Determine the (x, y) coordinate at the center of the cell enclosing the given text.  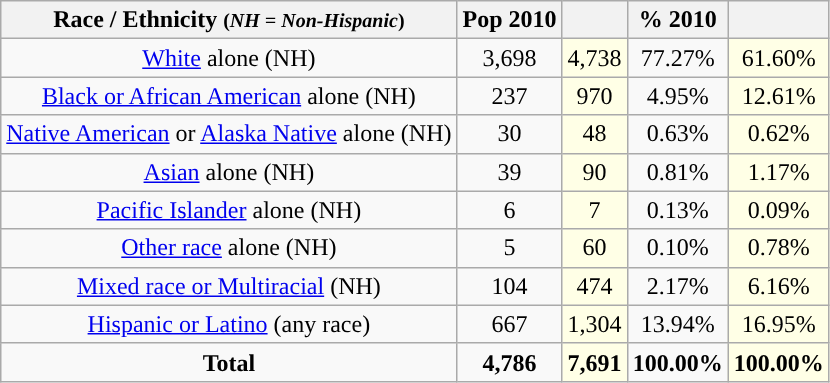
Other race alone (NH) (229, 248)
237 (510, 96)
0.13% (678, 210)
39 (510, 172)
104 (510, 286)
474 (594, 286)
Black or African American alone (NH) (229, 96)
13.94% (678, 324)
970 (594, 96)
0.10% (678, 248)
7 (594, 210)
6.16% (778, 286)
0.09% (778, 210)
30 (510, 134)
4,738 (594, 58)
4.95% (678, 96)
Mixed race or Multiracial (NH) (229, 286)
3,698 (510, 58)
90 (594, 172)
1,304 (594, 324)
0.81% (678, 172)
77.27% (678, 58)
7,691 (594, 362)
5 (510, 248)
Hispanic or Latino (any race) (229, 324)
Native American or Alaska Native alone (NH) (229, 134)
48 (594, 134)
60 (594, 248)
4,786 (510, 362)
0.62% (778, 134)
Race / Ethnicity (NH = Non-Hispanic) (229, 20)
667 (510, 324)
6 (510, 210)
Asian alone (NH) (229, 172)
Pop 2010 (510, 20)
12.61% (778, 96)
2.17% (678, 286)
Pacific Islander alone (NH) (229, 210)
61.60% (778, 58)
% 2010 (678, 20)
16.95% (778, 324)
1.17% (778, 172)
White alone (NH) (229, 58)
0.63% (678, 134)
0.78% (778, 248)
Total (229, 362)
